Locate the cell with the specified text and output its (X, Y) center coordinate. 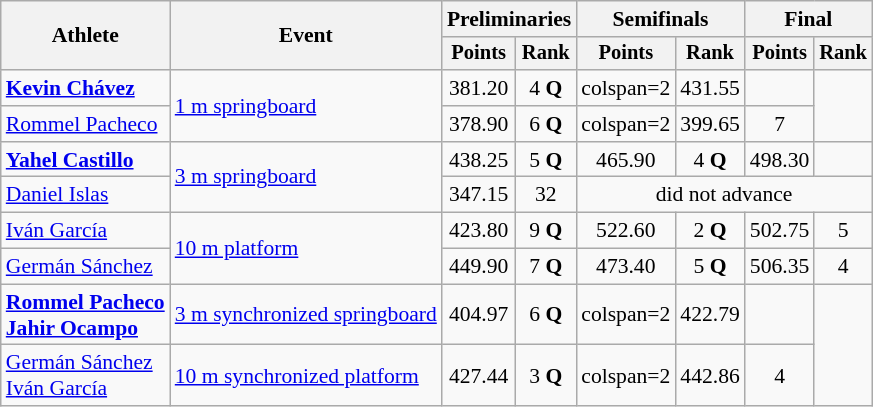
Yahel Castillo (86, 160)
Daniel Islas (86, 195)
7 Q (546, 267)
381.20 (479, 88)
502.75 (780, 231)
10 m platform (306, 248)
Germán Sánchez (86, 267)
Final (808, 19)
Iván García (86, 231)
Kevin Chávez (86, 88)
Semifinals (660, 19)
Rommel PachecoJahir Ocampo (86, 314)
3 m springboard (306, 178)
9 Q (546, 231)
422.79 (710, 314)
32 (546, 195)
347.15 (479, 195)
506.35 (780, 267)
Germán SánchezIván García (86, 376)
423.80 (479, 231)
431.55 (710, 88)
438.25 (479, 160)
did not advance (724, 195)
498.30 (780, 160)
1 m springboard (306, 106)
449.90 (479, 267)
399.65 (710, 124)
522.60 (626, 231)
442.86 (710, 376)
404.97 (479, 314)
5 (843, 231)
7 (780, 124)
3 Q (546, 376)
3 m synchronized springboard (306, 314)
Preliminaries (509, 19)
Event (306, 36)
10 m synchronized platform (306, 376)
2 Q (710, 231)
Athlete (86, 36)
465.90 (626, 160)
Rommel Pacheco (86, 124)
427.44 (479, 376)
473.40 (626, 267)
378.90 (479, 124)
